Search for the cell housing the specified text and yield its (X, Y) center coordinate. 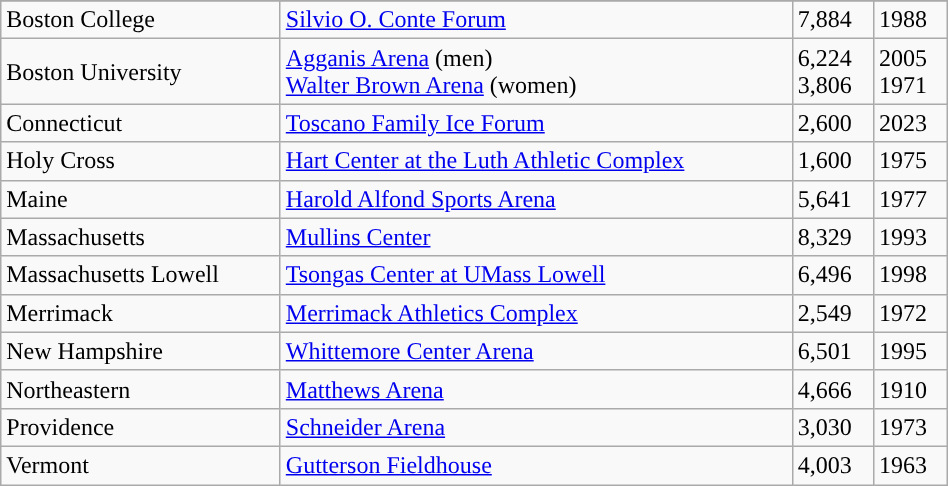
6,501 (832, 351)
Toscano Family Ice Forum (536, 123)
New Hampshire (141, 351)
Vermont (141, 465)
Harold Alfond Sports Arena (536, 199)
20051971 (910, 72)
1998 (910, 275)
Matthews Arena (536, 389)
1973 (910, 427)
Massachusetts (141, 237)
2023 (910, 123)
3,030 (832, 427)
Agganis Arena (men)Walter Brown Arena (women) (536, 72)
2,549 (832, 313)
1,600 (832, 161)
Silvio O. Conte Forum (536, 20)
Northeastern (141, 389)
1993 (910, 237)
Boston College (141, 20)
1988 (910, 20)
7,884 (832, 20)
5,641 (832, 199)
Providence (141, 427)
4,003 (832, 465)
1975 (910, 161)
Connecticut (141, 123)
Schneider Arena (536, 427)
Merrimack (141, 313)
1910 (910, 389)
6,2243,806 (832, 72)
Hart Center at the Luth Athletic Complex (536, 161)
Holy Cross (141, 161)
Massachusetts Lowell (141, 275)
Merrimack Athletics Complex (536, 313)
Maine (141, 199)
Whittemore Center Arena (536, 351)
1995 (910, 351)
2,600 (832, 123)
Tsongas Center at UMass Lowell (536, 275)
Mullins Center (536, 237)
Gutterson Fieldhouse (536, 465)
1977 (910, 199)
8,329 (832, 237)
6,496 (832, 275)
1972 (910, 313)
4,666 (832, 389)
1963 (910, 465)
Boston University (141, 72)
